Detect which cell encompasses the target text, then output its (X, Y) center coordinate. 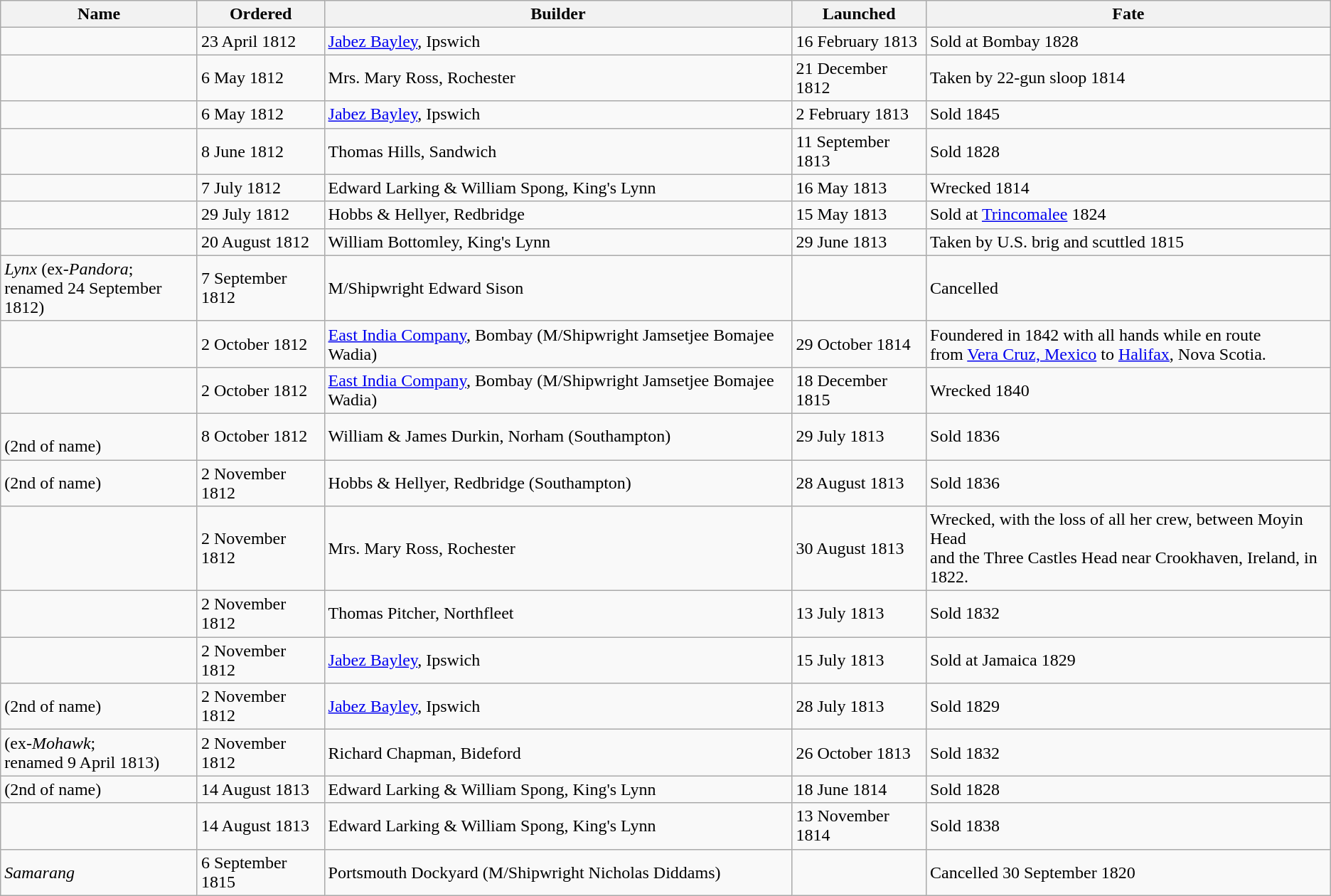
16 February 1813 (859, 41)
15 July 1813 (859, 660)
15 May 1813 (859, 215)
8 October 1812 (260, 437)
William & James Durkin, Norham (Southampton) (558, 437)
13 July 1813 (859, 614)
Wrecked 1814 (1129, 188)
11 September 1813 (859, 151)
Sold 1845 (1129, 114)
Wrecked 1840 (1129, 390)
Richard Chapman, Bideford (558, 752)
M/Shipwright Edward Sison (558, 288)
13 November 1814 (859, 826)
Sold at Bombay 1828 (1129, 41)
28 August 1813 (859, 482)
21 December 1812 (859, 78)
Builder (558, 14)
8 June 1812 (260, 151)
Thomas Hills, Sandwich (558, 151)
Sold at Jamaica 1829 (1129, 660)
Sold 1829 (1129, 707)
Lynx (ex-Pandora; renamed 24 September 1812) (100, 288)
7 September 1812 (260, 288)
Fate (1129, 14)
29 July 1813 (859, 437)
29 July 1812 (260, 215)
Samarang (100, 872)
Portsmouth Dockyard (M/Shipwright Nicholas Diddams) (558, 872)
Sold 1838 (1129, 826)
Thomas Pitcher, Northfleet (558, 614)
7 July 1812 (260, 188)
29 June 1813 (859, 242)
30 August 1813 (859, 549)
Taken by 22-gun sloop 1814 (1129, 78)
18 December 1815 (859, 390)
Hobbs & Hellyer, Redbridge (558, 215)
20 August 1812 (260, 242)
6 September 1815 (260, 872)
Name (100, 14)
29 October 1814 (859, 344)
Ordered (260, 14)
26 October 1813 (859, 752)
Taken by U.S. brig and scuttled 1815 (1129, 242)
William Bottomley, King's Lynn (558, 242)
Foundered in 1842 with all hands while en route from Vera Cruz, Mexico to Halifax, Nova Scotia. (1129, 344)
Sold at Trincomalee 1824 (1129, 215)
18 June 1814 (859, 789)
Hobbs & Hellyer, Redbridge (Southampton) (558, 482)
28 July 1813 (859, 707)
Cancelled 30 September 1820 (1129, 872)
16 May 1813 (859, 188)
Wrecked, with the loss of all her crew, between Moyin Head and the Three Castles Head near Crookhaven, Ireland, in 1822. (1129, 549)
Cancelled (1129, 288)
(ex-Mohawk; renamed 9 April 1813) (100, 752)
23 April 1812 (260, 41)
2 February 1813 (859, 114)
Launched (859, 14)
